Locate the cell with the specified text and output its (X, Y) center coordinate. 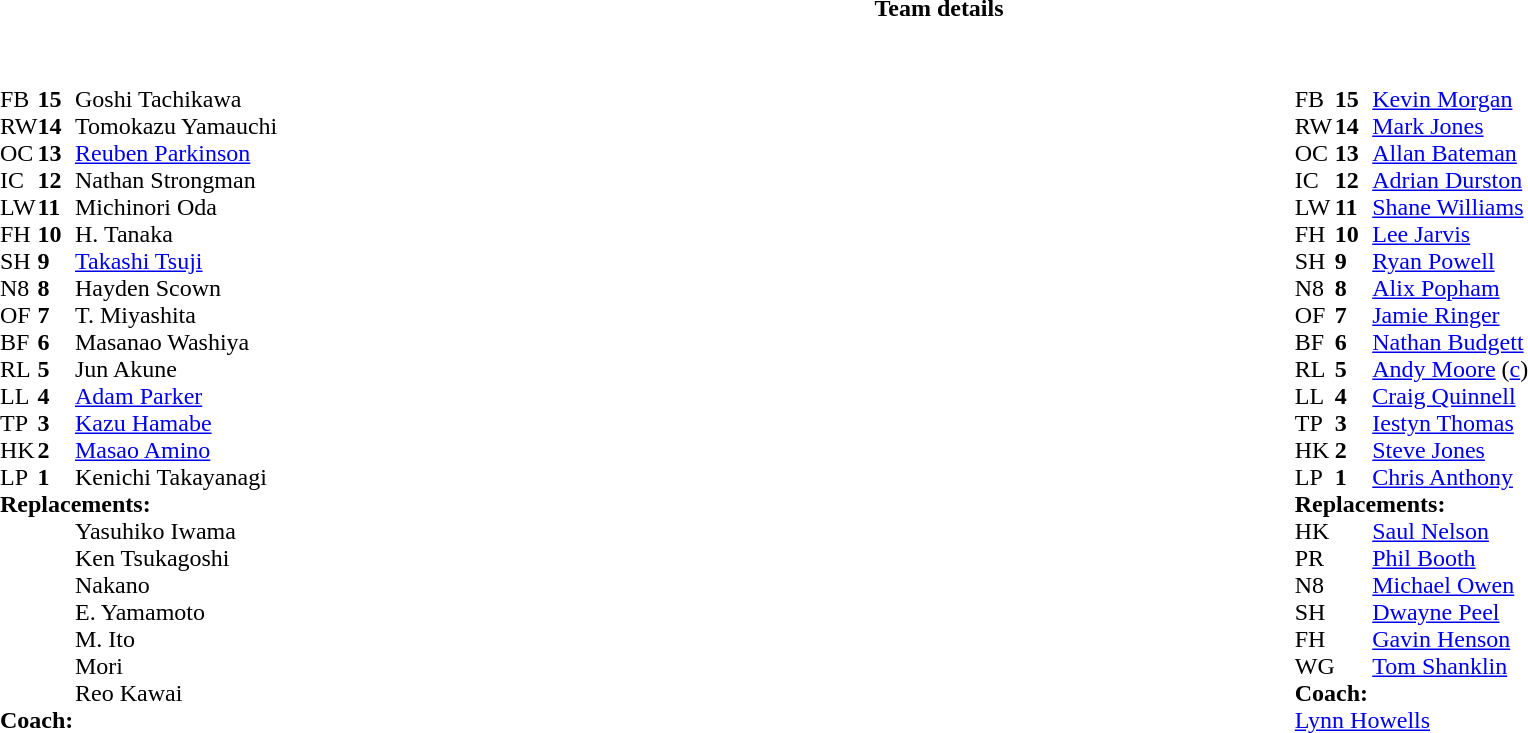
Mark Jones (1450, 126)
M. Ito (176, 640)
Reo Kawai (176, 694)
Saul Nelson (1450, 532)
Hayden Scown (176, 288)
Michinori Oda (176, 208)
Lee Jarvis (1450, 234)
T. Miyashita (176, 316)
Kevin Morgan (1450, 100)
Goshi Tachikawa (176, 100)
Nathan Strongman (176, 180)
Reuben Parkinson (176, 154)
Chris Anthony (1450, 478)
Tom Shanklin (1450, 666)
Andy Moore (c) (1450, 370)
Phil Booth (1450, 558)
Kazu Hamabe (176, 424)
Ryan Powell (1450, 262)
Iestyn Thomas (1450, 424)
Craig Quinnell (1450, 396)
Allan Bateman (1450, 154)
Nakano (176, 586)
Coach: (1412, 694)
Michael Owen (1450, 586)
Tomokazu Yamauchi (176, 126)
Dwayne Peel (1450, 612)
Nathan Budgett (1450, 342)
Yasuhiko Iwama (176, 532)
Masao Amino (176, 450)
Ken Tsukagoshi (176, 558)
Jun Akune (176, 370)
Masanao Washiya (176, 342)
Shane Williams (1450, 208)
E. Yamamoto (176, 612)
Alix Popham (1450, 288)
PR (1315, 558)
Mori (176, 666)
Adam Parker (176, 396)
Adrian Durston (1450, 180)
Steve Jones (1450, 450)
Jamie Ringer (1450, 316)
H. Tanaka (176, 234)
Gavin Henson (1450, 640)
Kenichi Takayanagi (176, 478)
Takashi Tsuji (176, 262)
WG (1315, 666)
